Pinpoint the cell where the given text exists, returning its (x, y) midpoint coordinate. 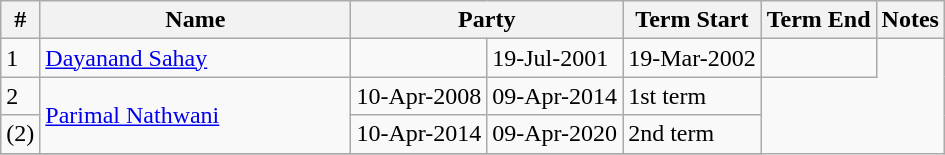
10-Apr-2008 (419, 96)
19-Jul-2001 (555, 58)
Notes (910, 20)
Dayanand Sahay (196, 58)
1 (20, 58)
(2) (20, 134)
Party (487, 20)
Term End (818, 20)
19-Mar-2002 (692, 58)
09-Apr-2020 (555, 134)
2nd term (692, 134)
1st term (692, 96)
10-Apr-2014 (419, 134)
2 (20, 96)
# (20, 20)
Term Start (692, 20)
Name (196, 20)
Parimal Nathwani (196, 115)
09-Apr-2014 (555, 96)
